Search for the cell housing the specified text and yield its (X, Y) center coordinate. 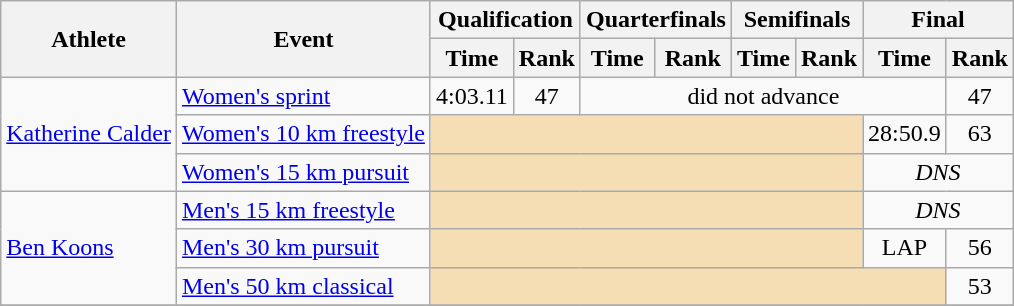
56 (980, 248)
Athlete (89, 39)
Women's 10 km freestyle (303, 134)
28:50.9 (905, 134)
Quarterfinals (656, 20)
63 (980, 134)
Event (303, 39)
53 (980, 286)
Women's 15 km pursuit (303, 172)
Semifinals (796, 20)
Qualification (505, 20)
Final (938, 20)
Men's 30 km pursuit (303, 248)
Ben Koons (89, 248)
Men's 50 km classical (303, 286)
LAP (905, 248)
Women's sprint (303, 96)
did not advance (763, 96)
Katherine Calder (89, 134)
4:03.11 (472, 96)
Men's 15 km freestyle (303, 210)
